Return [X, Y] of the center of cell containing provided text 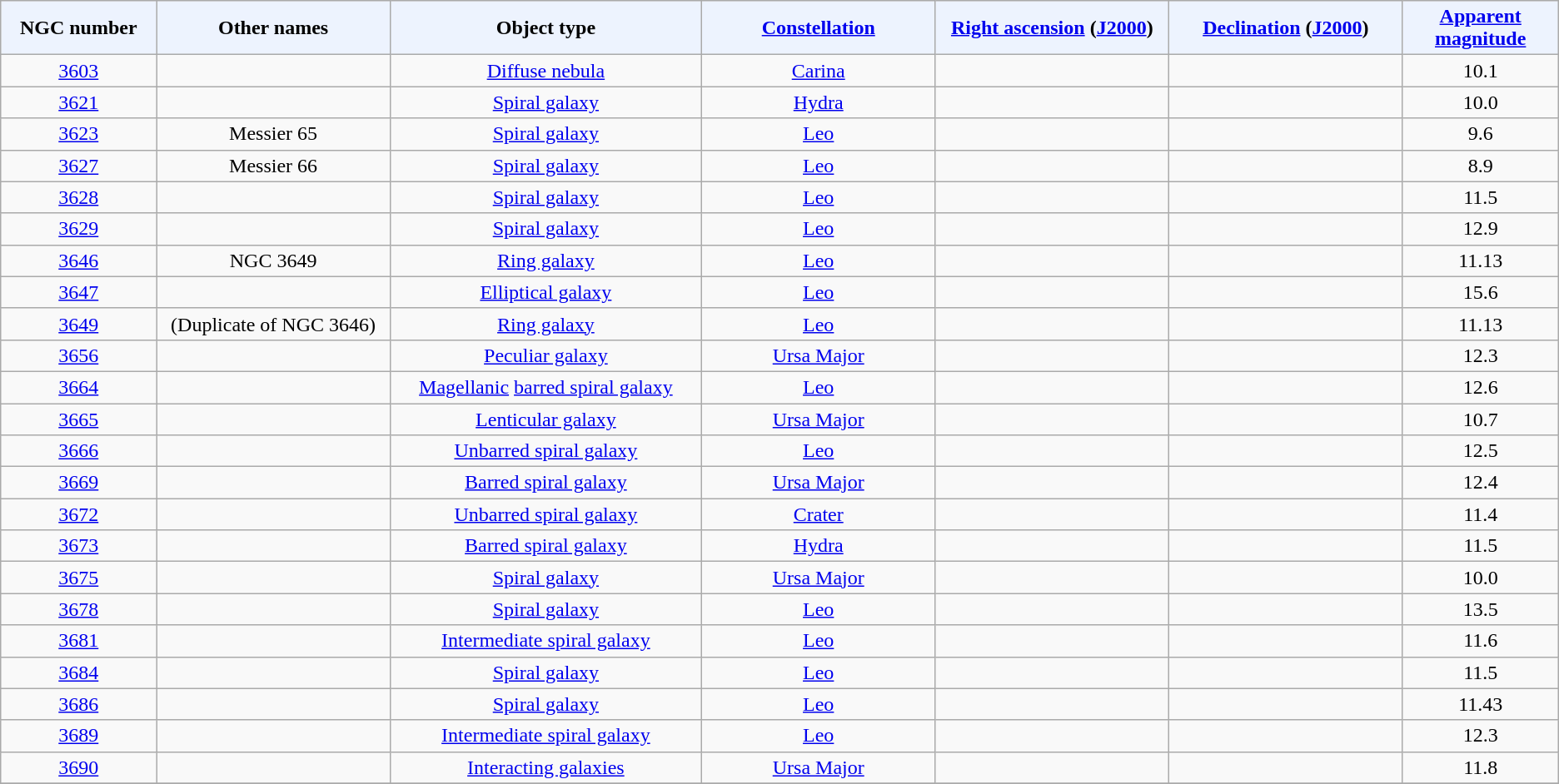
3669 [78, 483]
Right ascension (J2000) [1053, 28]
3627 [78, 166]
12.5 [1481, 451]
3646 [78, 261]
Carina [818, 71]
Messier 65 [273, 134]
Interacting galaxies [545, 767]
11.43 [1481, 704]
12.6 [1481, 387]
3690 [78, 767]
3689 [78, 736]
3656 [78, 355]
11.6 [1481, 641]
3649 [78, 324]
13.5 [1481, 609]
Other names [273, 28]
3684 [78, 672]
8.9 [1481, 166]
12.9 [1481, 229]
3672 [78, 514]
Elliptical galaxy [545, 292]
3664 [78, 387]
3675 [78, 578]
Magellanic barred spiral galaxy [545, 387]
3686 [78, 704]
10.1 [1481, 71]
15.6 [1481, 292]
Declination (J2000) [1286, 28]
3647 [78, 292]
NGC 3649 [273, 261]
11.4 [1481, 514]
Lenticular galaxy [545, 419]
3666 [78, 451]
NGC number [78, 28]
3621 [78, 102]
9.6 [1481, 134]
3678 [78, 609]
(Duplicate of NGC 3646) [273, 324]
3628 [78, 197]
Peculiar galaxy [545, 355]
Diffuse nebula [545, 71]
3623 [78, 134]
Constellation [818, 28]
11.8 [1481, 767]
10.7 [1481, 419]
3681 [78, 641]
Crater [818, 514]
3673 [78, 546]
3629 [78, 229]
Apparent magnitude [1481, 28]
Object type [545, 28]
Messier 66 [273, 166]
3665 [78, 419]
3603 [78, 71]
12.4 [1481, 483]
